Locate the cell with the specified text and output its (x, y) center coordinate. 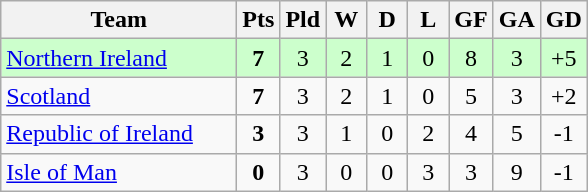
Scotland (119, 96)
4 (471, 134)
Isle of Man (119, 172)
L (428, 20)
Pts (258, 20)
Pld (303, 20)
D (388, 20)
GA (516, 20)
GD (564, 20)
8 (471, 58)
Team (119, 20)
+5 (564, 58)
9 (516, 172)
Northern Ireland (119, 58)
Republic of Ireland (119, 134)
W (346, 20)
GF (471, 20)
+2 (564, 96)
